Search for the cell housing the specified text and yield its (x, y) center coordinate. 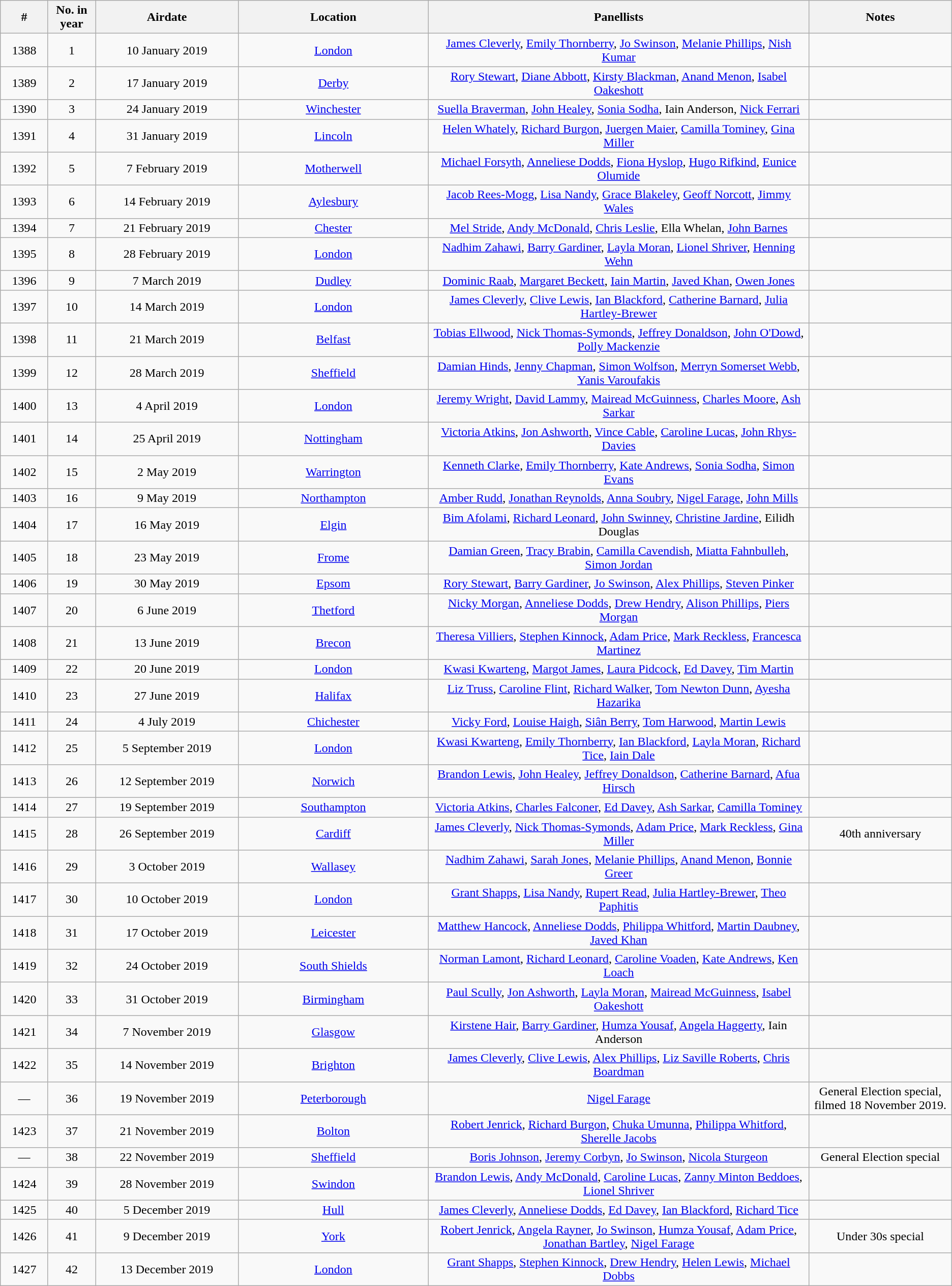
Aylesbury (333, 201)
1397 (24, 306)
Panellists (618, 17)
1416 (24, 866)
3 October 2019 (167, 866)
21 November 2019 (167, 1131)
Robert Jenrick, Angela Rayner, Jo Swinson, Humza Yousaf, Adam Price, Jonathan Bartley, Nigel Farage (618, 1236)
Damian Green, Tracy Brabin, Camilla Cavendish, Miatta Fahnbulleh, Simon Jordan (618, 557)
26 September 2019 (167, 833)
20 June 2019 (167, 669)
Southampton (333, 807)
1 (72, 50)
Northampton (333, 498)
1391 (24, 135)
Leicester (333, 933)
1419 (24, 966)
Liz Truss, Caroline Flint, Richard Walker, Tom Newton Dunn, Ayesha Hazarika (618, 696)
1407 (24, 610)
30 (72, 900)
7 February 2019 (167, 169)
1423 (24, 1131)
1421 (24, 1032)
20 (72, 610)
1424 (24, 1184)
23 May 2019 (167, 557)
Jeremy Wright, David Lammy, Mairead McGuinness, Charles Moore, Ash Sarkar (618, 406)
21 March 2019 (167, 340)
Peterborough (333, 1098)
Dudley (333, 280)
21 February 2019 (167, 228)
1388 (24, 50)
9 May 2019 (167, 498)
# (24, 17)
14 February 2019 (167, 201)
Victoria Atkins, Charles Falconer, Ed Davey, Ash Sarkar, Camilla Tominey (618, 807)
Brecon (333, 643)
14 November 2019 (167, 1065)
Bim Afolami, Richard Leonard, John Swinney, Christine Jardine, Eilidh Douglas (618, 525)
5 (72, 169)
28 November 2019 (167, 1184)
Brighton (333, 1065)
40 (72, 1210)
Nigel Farage (618, 1098)
28 (72, 833)
2 (72, 83)
Belfast (333, 340)
19 November 2019 (167, 1098)
Cardiff (333, 833)
1403 (24, 498)
Derby (333, 83)
30 May 2019 (167, 584)
1398 (24, 340)
Matthew Hancock, Anneliese Dodds, Philippa Whitford, Martin Daubney, Javed Khan (618, 933)
General Election special, filmed 18 November 2019. (881, 1098)
Epsom (333, 584)
Notes (881, 17)
Damian Hinds, Jenny Chapman, Simon Wolfson, Merryn Somerset Webb, Yanis Varoufakis (618, 372)
17 (72, 525)
1401 (24, 439)
17 October 2019 (167, 933)
4 July 2019 (167, 722)
13 (72, 406)
Kwasi Kwarteng, Emily Thornberry, Ian Blackford, Layla Moran, Richard Tice, Iain Dale (618, 747)
Kwasi Kwarteng, Margot James, Laura Pidcock, Ed Davey, Tim Martin (618, 669)
41 (72, 1236)
1413 (24, 781)
Norman Lamont, Richard Leonard, Caroline Voaden, Kate Andrews, Ken Loach (618, 966)
15 (72, 472)
3 (72, 109)
1422 (24, 1065)
10 (72, 306)
1409 (24, 669)
Grant Shapps, Stephen Kinnock, Drew Hendry, Helen Lewis, Michael Dobbs (618, 1269)
5 September 2019 (167, 747)
Rory Stewart, Diane Abbott, Kirsty Blackman, Anand Menon, Isabel Oakeshott (618, 83)
5 December 2019 (167, 1210)
Winchester (333, 109)
1411 (24, 722)
Mel Stride, Andy McDonald, Chris Leslie, Ella Whelan, John Barnes (618, 228)
40th anniversary (881, 833)
1394 (24, 228)
10 January 2019 (167, 50)
38 (72, 1157)
Bolton (333, 1131)
34 (72, 1032)
1427 (24, 1269)
James Cleverly, Emily Thornberry, Jo Swinson, Melanie Phillips, Nish Kumar (618, 50)
12 September 2019 (167, 781)
Lincoln (333, 135)
23 (72, 696)
South Shields (333, 966)
1390 (24, 109)
Swindon (333, 1184)
4 (72, 135)
37 (72, 1131)
Elgin (333, 525)
25 April 2019 (167, 439)
Robert Jenrick, Richard Burgon, Chuka Umunna, Philippa Whitford, Sherelle Jacobs (618, 1131)
1392 (24, 169)
Tobias Ellwood, Nick Thomas-Symonds, Jeffrey Donaldson, John O'Dowd, Polly Mackenzie (618, 340)
1389 (24, 83)
Kirstene Hair, Barry Gardiner, Humza Yousaf, Angela Haggerty, Iain Anderson (618, 1032)
4 April 2019 (167, 406)
Norwich (333, 781)
6 June 2019 (167, 610)
16 May 2019 (167, 525)
Frome (333, 557)
19 September 2019 (167, 807)
18 (72, 557)
8 (72, 254)
27 (72, 807)
James Cleverly, Clive Lewis, Ian Blackford, Catherine Barnard, Julia Hartley-Brewer (618, 306)
Airdate (167, 17)
11 (72, 340)
General Election special (881, 1157)
1420 (24, 999)
1404 (24, 525)
Glasgow (333, 1032)
19 (72, 584)
Suella Braverman, John Healey, Sonia Sodha, Iain Anderson, Nick Ferrari (618, 109)
1396 (24, 280)
James Cleverly, Anneliese Dodds, Ed Davey, Ian Blackford, Richard Tice (618, 1210)
Chester (333, 228)
14 (72, 439)
6 (72, 201)
Brandon Lewis, Andy McDonald, Caroline Lucas, Zanny Minton Beddoes, Lionel Shriver (618, 1184)
12 (72, 372)
Helen Whately, Richard Burgon, Juergen Maier, Camilla Tominey, Gina Miller (618, 135)
1400 (24, 406)
Birmingham (333, 999)
22 November 2019 (167, 1157)
Location (333, 17)
1399 (24, 372)
Halifax (333, 696)
22 (72, 669)
31 January 2019 (167, 135)
27 June 2019 (167, 696)
14 March 2019 (167, 306)
42 (72, 1269)
Chichester (333, 722)
2 May 2019 (167, 472)
1415 (24, 833)
1418 (24, 933)
9 December 2019 (167, 1236)
33 (72, 999)
25 (72, 747)
7 November 2019 (167, 1032)
James Cleverly, Nick Thomas-Symonds, Adam Price, Mark Reckless, Gina Miller (618, 833)
Dominic Raab, Margaret Beckett, Iain Martin, Javed Khan, Owen Jones (618, 280)
28 February 2019 (167, 254)
24 January 2019 (167, 109)
No. in year (72, 17)
Rory Stewart, Barry Gardiner, Jo Swinson, Alex Phillips, Steven Pinker (618, 584)
26 (72, 781)
Wallasey (333, 866)
1410 (24, 696)
1414 (24, 807)
Warrington (333, 472)
1425 (24, 1210)
13 June 2019 (167, 643)
31 (72, 933)
9 (72, 280)
7 March 2019 (167, 280)
16 (72, 498)
1405 (24, 557)
1395 (24, 254)
32 (72, 966)
Nadhim Zahawi, Barry Gardiner, Layla Moran, Lionel Shriver, Henning Wehn (618, 254)
36 (72, 1098)
Nottingham (333, 439)
Theresa Villiers, Stephen Kinnock, Adam Price, Mark Reckless, Francesca Martinez (618, 643)
1408 (24, 643)
24 October 2019 (167, 966)
10 October 2019 (167, 900)
1402 (24, 472)
Vicky Ford, Louise Haigh, Siân Berry, Tom Harwood, Martin Lewis (618, 722)
Motherwell (333, 169)
28 March 2019 (167, 372)
Kenneth Clarke, Emily Thornberry, Kate Andrews, Sonia Sodha, Simon Evans (618, 472)
31 October 2019 (167, 999)
Nicky Morgan, Anneliese Dodds, Drew Hendry, Alison Phillips, Piers Morgan (618, 610)
1412 (24, 747)
Jacob Rees-Mogg, Lisa Nandy, Grace Blakeley, Geoff Norcott, Jimmy Wales (618, 201)
13 December 2019 (167, 1269)
Brandon Lewis, John Healey, Jeffrey Donaldson, Catherine Barnard, Afua Hirsch (618, 781)
Grant Shapps, Lisa Nandy, Rupert Read, Julia Hartley-Brewer, Theo Paphitis (618, 900)
35 (72, 1065)
Nadhim Zahawi, Sarah Jones, Melanie Phillips, Anand Menon, Bonnie Greer (618, 866)
Under 30s special (881, 1236)
21 (72, 643)
Boris Johnson, Jeremy Corbyn, Jo Swinson, Nicola Sturgeon (618, 1157)
1393 (24, 201)
Victoria Atkins, Jon Ashworth, Vince Cable, Caroline Lucas, John Rhys-Davies (618, 439)
1417 (24, 900)
Amber Rudd, Jonathan Reynolds, Anna Soubry, Nigel Farage, John Mills (618, 498)
Hull (333, 1210)
7 (72, 228)
Paul Scully, Jon Ashworth, Layla Moran, Mairead McGuinness, Isabel Oakeshott (618, 999)
Thetford (333, 610)
1426 (24, 1236)
29 (72, 866)
17 January 2019 (167, 83)
York (333, 1236)
Michael Forsyth, Anneliese Dodds, Fiona Hyslop, Hugo Rifkind, Eunice Olumide (618, 169)
James Cleverly, Clive Lewis, Alex Phillips, Liz Saville Roberts, Chris Boardman (618, 1065)
24 (72, 722)
39 (72, 1184)
1406 (24, 584)
